Search for the cell housing the specified text and yield its [x, y] center coordinate. 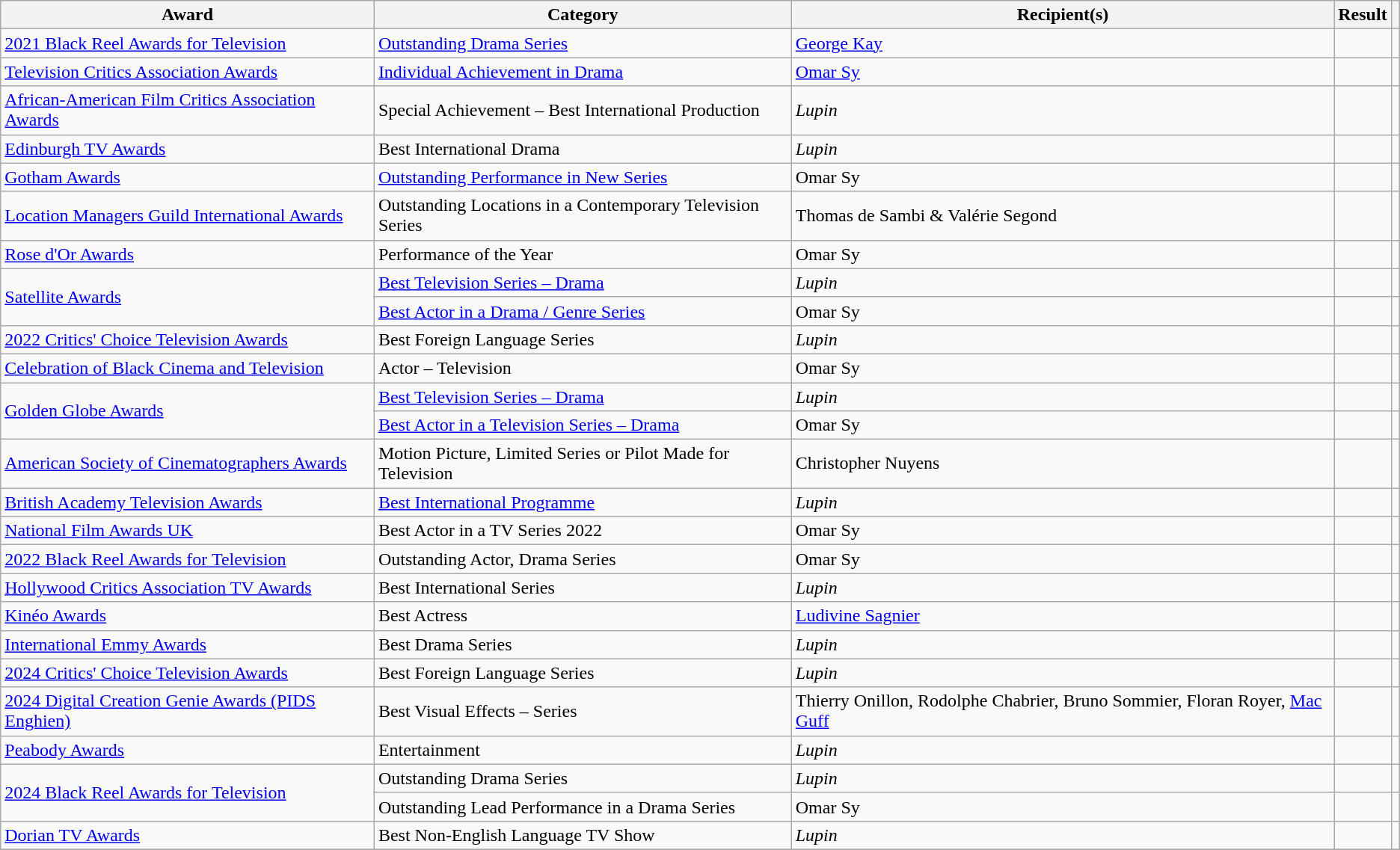
2024 Critics' Choice Television Awards [188, 673]
Ludivine Sagnier [1063, 616]
Best Non-English Language TV Show [583, 835]
Special Achievement – Best International Production [583, 111]
Edinburgh TV Awards [188, 149]
Outstanding Performance in New Series [583, 177]
Best Actor in a Television Series – Drama [583, 425]
Award [188, 15]
Celebration of Black Cinema and Television [188, 368]
Location Managers Guild International Awards [188, 215]
2022 Black Reel Awards for Television [188, 559]
Best Actress [583, 616]
Satellite Awards [188, 297]
Gotham Awards [188, 177]
Outstanding Locations in a Contemporary Television Series [583, 215]
Performance of the Year [583, 254]
2024 Black Reel Awards for Television [188, 792]
Dorian TV Awards [188, 835]
Television Critics Association Awards [188, 72]
Rose d'Or Awards [188, 254]
Outstanding Lead Performance in a Drama Series [583, 807]
Actor – Television [583, 368]
2021 Black Reel Awards for Television [188, 43]
2024 Digital Creation Genie Awards (PIDS Enghien) [188, 712]
2022 Critics' Choice Television Awards [188, 339]
Outstanding Actor, Drama Series [583, 559]
National Film Awards UK [188, 531]
Best Actor in a Drama / Genre Series [583, 311]
Motion Picture, Limited Series or Pilot Made for Television [583, 464]
Best Actor in a TV Series 2022 [583, 531]
Peabody Awards [188, 750]
African-American Film Critics Association Awards [188, 111]
Best International Drama [583, 149]
Result [1363, 15]
Golden Globe Awards [188, 411]
Kinéo Awards [188, 616]
George Kay [1063, 43]
Best Drama Series [583, 644]
Christopher Nuyens [1063, 464]
Best Visual Effects – Series [583, 712]
Thomas de Sambi & Valérie Segond [1063, 215]
International Emmy Awards [188, 644]
Hollywood Critics Association TV Awards [188, 588]
Recipient(s) [1063, 15]
Individual Achievement in Drama [583, 72]
Entertainment [583, 750]
Best International Programme [583, 502]
Category [583, 15]
American Society of Cinematographers Awards [188, 464]
Thierry Onillon, Rodolphe Chabrier, Bruno Sommier, Floran Royer, Mac Guff [1063, 712]
Best International Series [583, 588]
British Academy Television Awards [188, 502]
